Capture the cell that displays the provided text and extract its [X, Y] central coordinate. 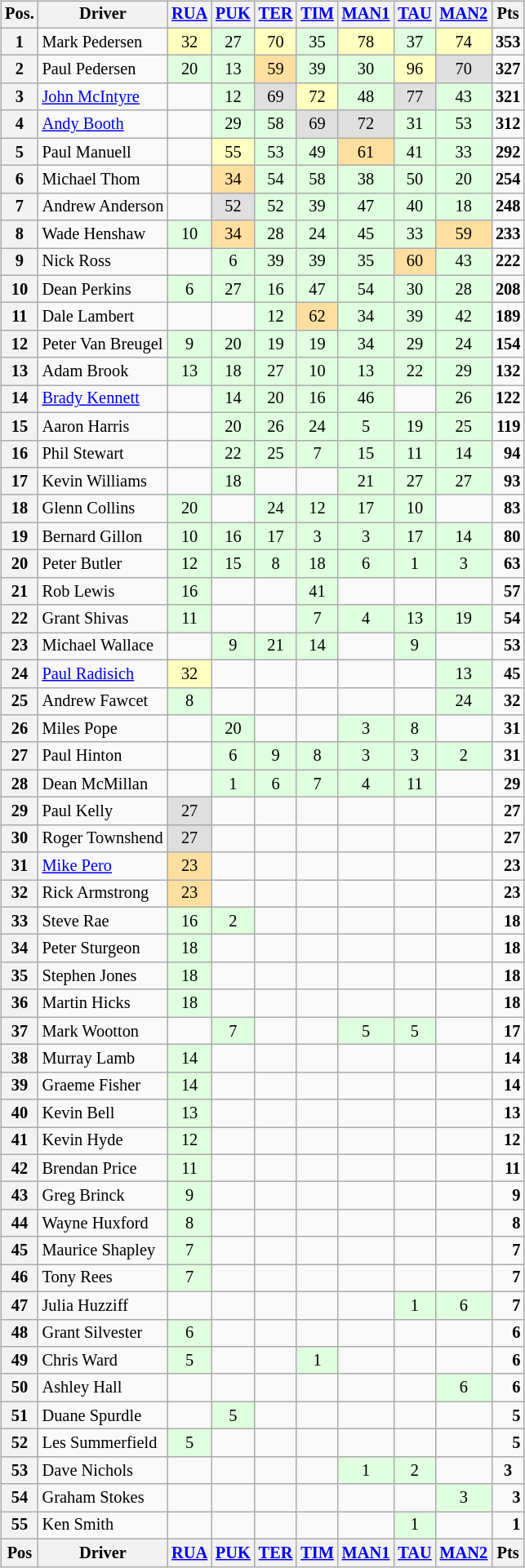
Glenn Collins [103, 509]
Peter Butler [103, 564]
94 [508, 454]
222 [508, 262]
Martin Hicks [103, 1003]
Murray Lamb [103, 1059]
Aaron Harris [103, 426]
Duane Spurdle [103, 1415]
248 [508, 207]
Rob Lewis [103, 591]
Adam Brook [103, 371]
83 [508, 509]
Ken Smith [103, 1526]
189 [508, 317]
Tony Rees [103, 1278]
Ashley Hall [103, 1388]
208 [508, 289]
93 [508, 482]
Bernard Gillon [103, 536]
Dean McMillan [103, 784]
154 [508, 344]
Brady Kennett [103, 399]
Paul Kelly [103, 811]
233 [508, 234]
Peter Sturgeon [103, 948]
Steve Rae [103, 921]
Chris Ward [103, 1361]
Wade Henshaw [103, 234]
Kevin Bell [103, 1113]
63 [508, 564]
John McIntyre [103, 97]
61 [366, 152]
Andy Booth [103, 124]
Graeme Fisher [103, 1086]
Rick Armstrong [103, 894]
Grant Shivas [103, 619]
Greg Brinck [103, 1196]
Pos. [20, 15]
Phil Stewart [103, 454]
Dave Nichols [103, 1470]
Pos [20, 1552]
Nick Ross [103, 262]
Mark Wootton [103, 1031]
Kevin Williams [103, 482]
292 [508, 152]
Paul Hinton [103, 756]
Andrew Anderson [103, 207]
Michael Wallace [103, 646]
Brendan Price [103, 1168]
Mark Pedersen [103, 42]
74 [464, 42]
Miles Pope [103, 729]
321 [508, 97]
327 [508, 69]
60 [415, 262]
96 [415, 69]
Stephen Jones [103, 976]
44 [20, 1224]
Graham Stokes [103, 1498]
Maurice Shapley [103, 1250]
254 [508, 180]
78 [366, 42]
Les Summerfield [103, 1443]
132 [508, 371]
62 [317, 317]
Dale Lambert [103, 317]
51 [20, 1415]
80 [508, 536]
Roger Townshend [103, 838]
77 [415, 97]
Michael Thom [103, 180]
Paul Pedersen [103, 69]
Kevin Hyde [103, 1141]
36 [20, 1003]
Peter Van Breugel [103, 344]
Paul Radisich [103, 673]
Paul Manuell [103, 152]
353 [508, 42]
Dean Perkins [103, 289]
Wayne Huxford [103, 1224]
312 [508, 124]
57 [508, 591]
Julia Huzziff [103, 1305]
Mike Pero [103, 866]
122 [508, 399]
Andrew Fawcet [103, 701]
119 [508, 426]
Grant Silvester [103, 1333]
